Return the (x, y) coordinate for the center point of the cell that contains the specified text.  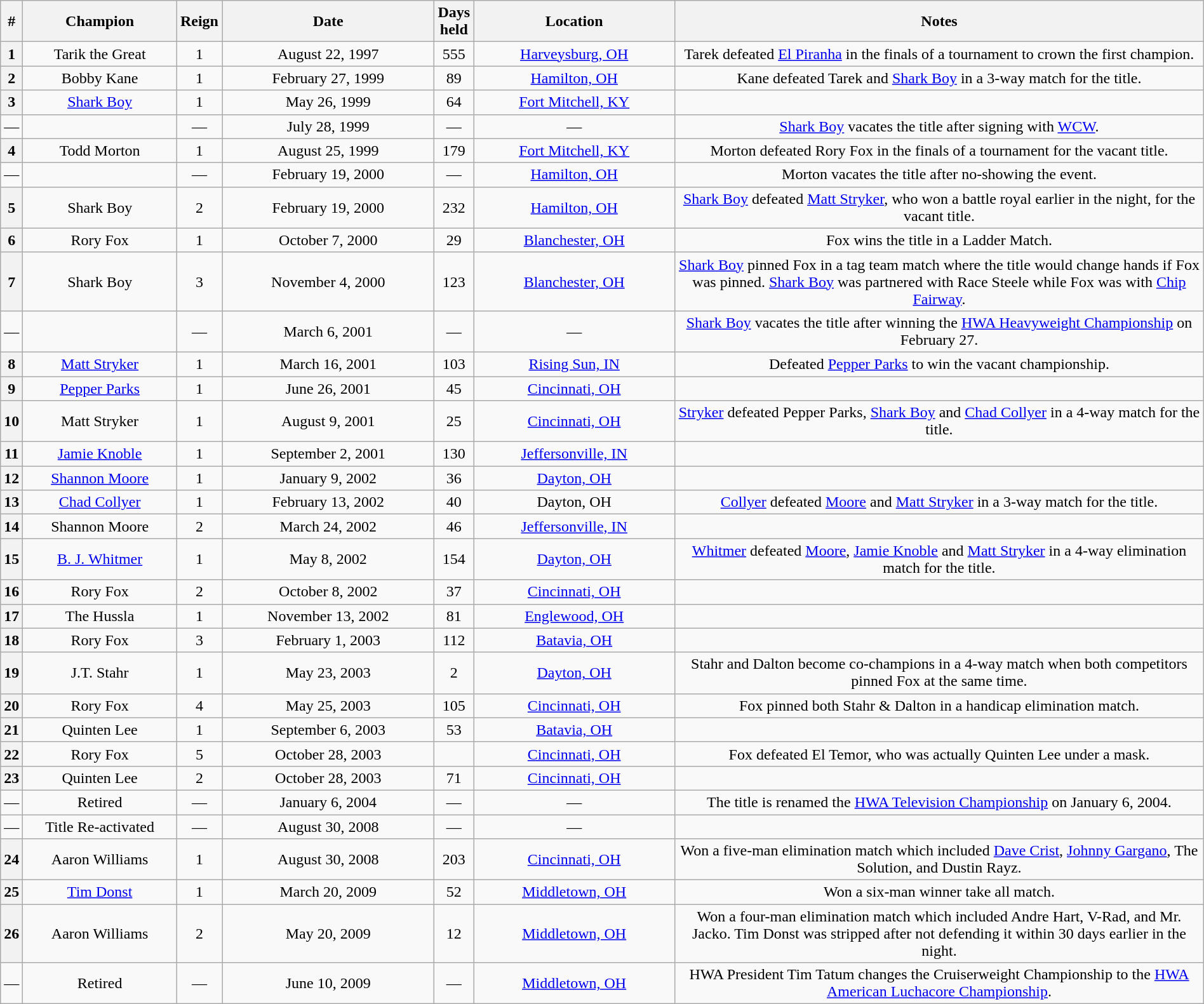
October 8, 2002 (328, 592)
Tarik the Great (100, 54)
September 6, 2003 (328, 730)
8 (11, 364)
16 (11, 592)
Tarek defeated El Piranha in the finals of a tournament to crown the first champion. (940, 54)
June 10, 2009 (328, 983)
Shark Boy vacates the title after signing with WCW. (940, 126)
Shark Boy defeated Matt Stryker, who won a battle royal earlier in the night, for the vacant title. (940, 207)
Notes (940, 22)
Shark Boy vacates the title after winning the HWA Heavyweight Championship on February 27. (940, 331)
18 (11, 640)
36 (454, 478)
130 (454, 454)
B. J. Whitmer (100, 559)
Rising Sun, IN (574, 364)
March 24, 2002 (328, 526)
Pepper Parks (100, 388)
March 20, 2009 (328, 892)
The title is renamed the HWA Television Championship on January 6, 2004. (940, 802)
# (11, 22)
January 6, 2004 (328, 802)
23 (11, 778)
20 (11, 706)
103 (454, 364)
10 (11, 422)
August 25, 1999 (328, 151)
Days held (454, 22)
6 (11, 240)
J.T. Stahr (100, 673)
112 (454, 640)
52 (454, 892)
Kane defeated Tarek and Shark Boy in a 3-way match for the title. (940, 78)
August 22, 1997 (328, 54)
Won a six-man winner take all match. (940, 892)
154 (454, 559)
15 (11, 559)
7 (11, 281)
Fox defeated El Temor, who was actually Quinten Lee under a mask. (940, 754)
Morton vacates the title after no-showing the event. (940, 175)
40 (454, 502)
The Hussla (100, 616)
24 (11, 860)
May 25, 2003 (328, 706)
14 (11, 526)
Stryker defeated Pepper Parks, Shark Boy and Chad Collyer in a 4-way match for the title. (940, 422)
Morton defeated Rory Fox in the finals of a tournament for the vacant title. (940, 151)
May 26, 1999 (328, 102)
Harveysburg, OH (574, 54)
March 16, 2001 (328, 364)
September 2, 2001 (328, 454)
Champion (100, 22)
November 4, 2000 (328, 281)
Date (328, 22)
21 (11, 730)
Jamie Knoble (100, 454)
232 (454, 207)
17 (11, 616)
Tim Donst (100, 892)
October 7, 2000 (328, 240)
81 (454, 616)
May 23, 2003 (328, 673)
179 (454, 151)
March 6, 2001 (328, 331)
May 20, 2009 (328, 934)
July 28, 1999 (328, 126)
Todd Morton (100, 151)
26 (11, 934)
64 (454, 102)
August 9, 2001 (328, 422)
37 (454, 592)
June 26, 2001 (328, 388)
89 (454, 78)
November 13, 2002 (328, 616)
Defeated Pepper Parks to win the vacant championship. (940, 364)
Fox pinned both Stahr & Dalton in a handicap elimination match. (940, 706)
Englewood, OH (574, 616)
123 (454, 281)
Fox wins the title in a Ladder Match. (940, 240)
February 13, 2002 (328, 502)
11 (11, 454)
May 8, 2002 (328, 559)
Chad Collyer (100, 502)
Won a five-man elimination match which included Dave Crist, Johnny Gargano, The Solution, and Dustin Rayz. (940, 860)
45 (454, 388)
203 (454, 860)
22 (11, 754)
Title Re-activated (100, 826)
Collyer defeated Moore and Matt Stryker in a 3-way match for the title. (940, 502)
Reign (199, 22)
555 (454, 54)
105 (454, 706)
71 (454, 778)
13 (11, 502)
19 (11, 673)
9 (11, 388)
29 (454, 240)
Location (574, 22)
53 (454, 730)
February 1, 2003 (328, 640)
Stahr and Dalton become co-champions in a 4-way match when both competitors pinned Fox at the same time. (940, 673)
Whitmer defeated Moore, Jamie Knoble and Matt Stryker in a 4-way elimination match for the title. (940, 559)
46 (454, 526)
Bobby Kane (100, 78)
HWA President Tim Tatum changes the Cruiserweight Championship to the HWA American Luchacore Championship. (940, 983)
February 27, 1999 (328, 78)
January 9, 2002 (328, 478)
